Provide the [X, Y] coordinate of the cell's center where the given text is located.  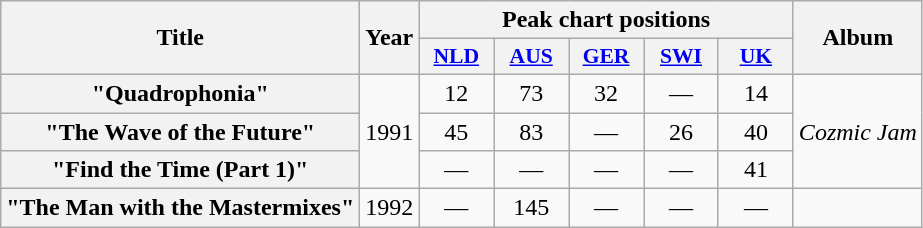
73 [532, 93]
41 [756, 170]
Cozmic Jam [858, 131]
26 [682, 131]
1992 [390, 208]
Title [180, 38]
Album [858, 38]
GER [606, 57]
12 [456, 93]
"Quadrophonia" [180, 93]
NLD [456, 57]
UK [756, 57]
Peak chart positions [606, 20]
1991 [390, 131]
40 [756, 131]
14 [756, 93]
AUS [532, 57]
"The Man with the Mastermixes" [180, 208]
145 [532, 208]
SWI [682, 57]
Year [390, 38]
"Find the Time (Part 1)" [180, 170]
45 [456, 131]
83 [532, 131]
"The Wave of the Future" [180, 131]
32 [606, 93]
